Capture the cell that displays the provided text and extract its [x, y] central coordinate. 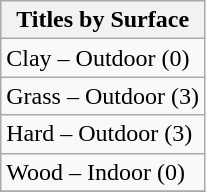
Clay – Outdoor (0) [103, 58]
Wood – Indoor (0) [103, 172]
Hard – Outdoor (3) [103, 134]
Titles by Surface [103, 20]
Grass – Outdoor (3) [103, 96]
